Extract the [X, Y] coordinate from the center of the cell holding the provided text.  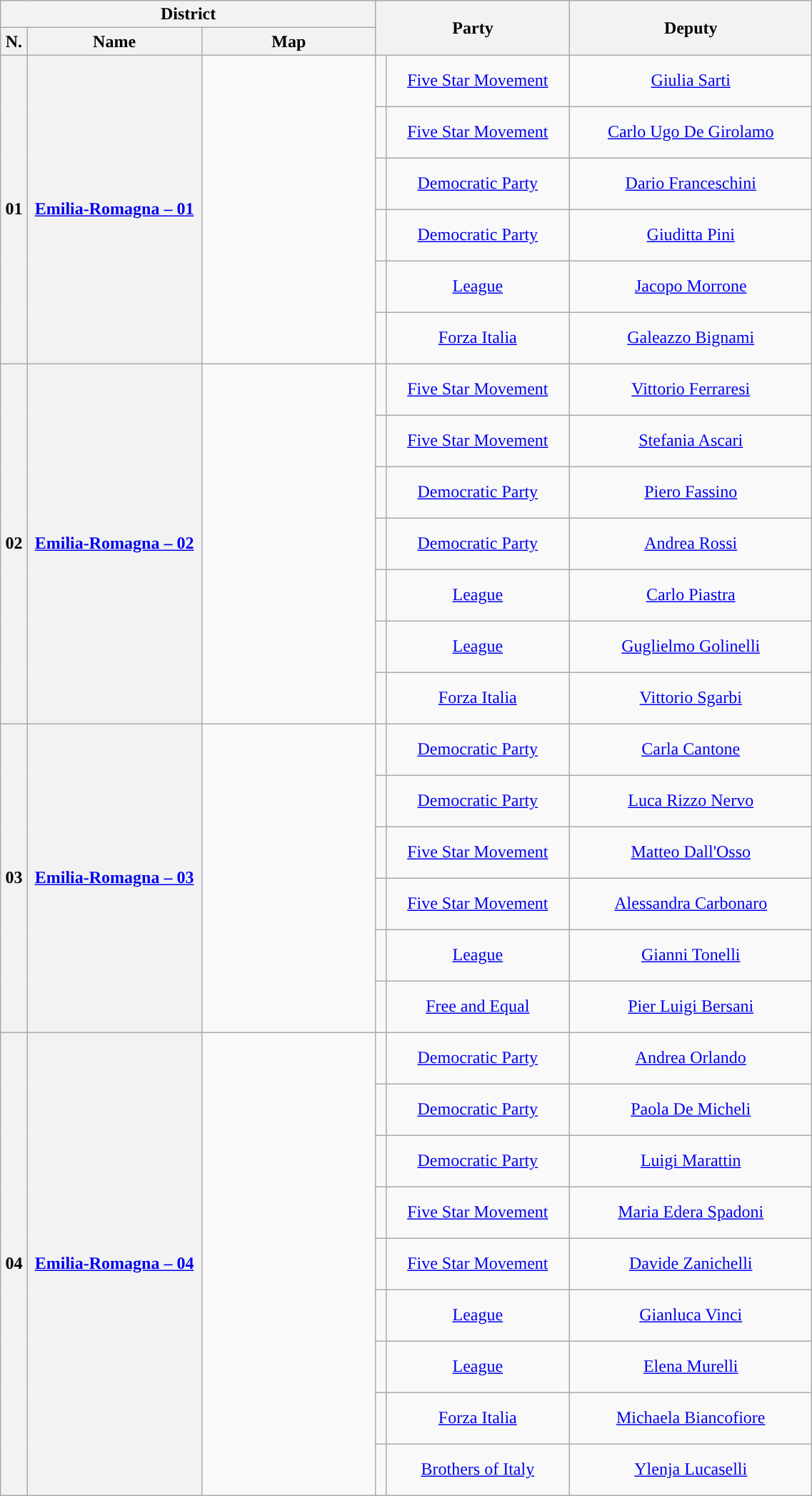
Giuditta Pini [691, 235]
Piero Fassino [691, 492]
Jacopo Morrone [691, 286]
Ylenja Lucaselli [691, 1470]
Gianni Tonelli [691, 955]
District [189, 14]
Maria Edera Spadoni [691, 1212]
Party [473, 28]
Carlo Piastra [691, 595]
Matteo Dall'Osso [691, 852]
Emilia-Romagna – 01 [114, 209]
Emilia-Romagna – 02 [114, 544]
Alessandra Carbonaro [691, 904]
Gianluca Vinci [691, 1315]
Michaela Biancofiore [691, 1418]
Map [289, 41]
01 [14, 209]
03 [14, 878]
Vittorio Ferraresi [691, 389]
Deputy [691, 28]
Brothers of Italy [478, 1470]
Paola De Micheli [691, 1109]
Emilia-Romagna – 03 [114, 878]
Carlo Ugo De Girolamo [691, 132]
Luigi Marattin [691, 1161]
N. [14, 41]
04 [14, 1264]
Elena Murelli [691, 1367]
Name [114, 41]
Davide Zanichelli [691, 1264]
Dario Franceschini [691, 184]
Carla Cantone [691, 749]
Stefania Ascari [691, 441]
Andrea Orlando [691, 1058]
Andrea Rossi [691, 544]
Galeazzo Bignami [691, 338]
Emilia-Romagna – 04 [114, 1264]
Vittorio Sgarbi [691, 698]
Free and Equal [478, 1007]
Luca Rizzo Nervo [691, 801]
Pier Luigi Bersani [691, 1007]
02 [14, 544]
Guglielmo Golinelli [691, 647]
Giulia Sarti [691, 81]
